Extract the (X, Y) coordinate from the center of the cell holding the provided text.  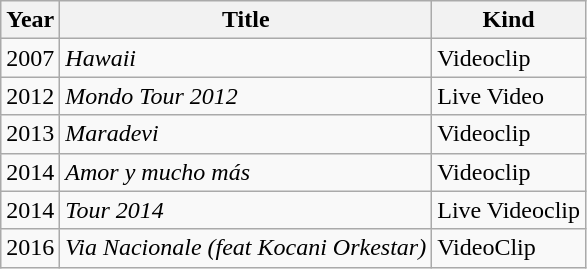
Year (30, 20)
VideoClip (509, 248)
Mondo Tour 2012 (246, 96)
Hawaii (246, 58)
Live Video (509, 96)
Live Videoclip (509, 210)
Kind (509, 20)
Title (246, 20)
Maradevi (246, 134)
Amor y mucho más (246, 172)
2012 (30, 96)
Via Nacionale (feat Kocani Orkestar) (246, 248)
2007 (30, 58)
Tour 2014 (246, 210)
2016 (30, 248)
2013 (30, 134)
